For the text-containing cell, return its midpoint in (X, Y) coordinate format. 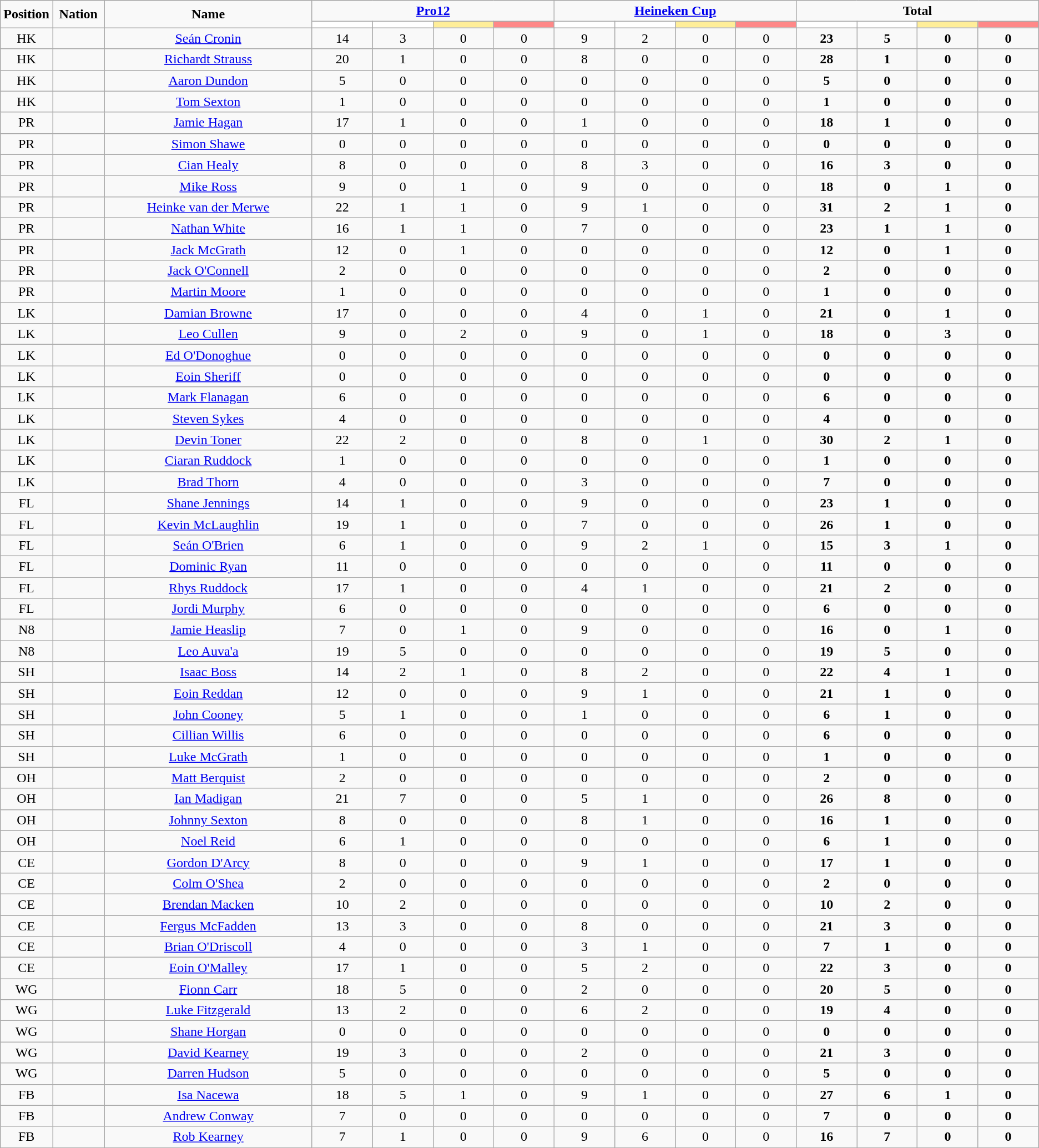
Fionn Carr (208, 989)
Johnny Sexton (208, 820)
Position (27, 14)
Luke McGrath (208, 757)
Andrew Conway (208, 1116)
Pro12 (433, 11)
Luke Fitzgerald (208, 1010)
Fergus McFadden (208, 925)
Darren Hudson (208, 1074)
Aaron Dundon (208, 80)
Nation (78, 14)
Ciaran Ruddock (208, 461)
30 (827, 440)
28 (827, 59)
Richardt Strauss (208, 59)
Cillian Willis (208, 736)
Cian Healy (208, 165)
Jamie Hagan (208, 123)
Total (918, 11)
Dominic Ryan (208, 566)
Nathan White (208, 228)
Ed O'Donoghue (208, 355)
Eoin Reddan (208, 693)
Jordi Murphy (208, 609)
Brian O'Driscoll (208, 947)
Steven Sykes (208, 419)
Mike Ross (208, 186)
Simon Shawe (208, 144)
Leo Auva'a (208, 651)
27 (827, 1095)
Eoin O'Malley (208, 968)
Leo Cullen (208, 334)
31 (827, 207)
Gordon D'Arcy (208, 862)
David Kearney (208, 1053)
Name (208, 14)
15 (827, 545)
Tom Sexton (208, 102)
Heineken Cup (675, 11)
Colm O'Shea (208, 883)
Martin Moore (208, 292)
Eoin Sheriff (208, 376)
Jack O'Connell (208, 271)
Brad Thorn (208, 482)
Isaac Boss (208, 672)
Seán Cronin (208, 38)
Kevin McLaughlin (208, 524)
Shane Horgan (208, 1031)
Noel Reid (208, 841)
Rob Kearney (208, 1137)
Jamie Heaslip (208, 630)
Mark Flanagan (208, 397)
Matt Berquist (208, 778)
Ian Madigan (208, 799)
Jack McGrath (208, 249)
Rhys Ruddock (208, 588)
John Cooney (208, 714)
Shane Jennings (208, 503)
Devin Toner (208, 440)
Seán O'Brien (208, 545)
Heinke van der Merwe (208, 207)
Damian Browne (208, 313)
Brendan Macken (208, 904)
Isa Nacewa (208, 1095)
